Return (X, Y) of the center of cell containing provided text 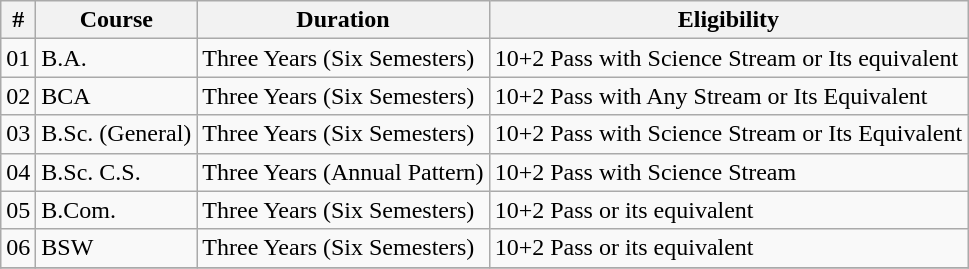
Eligibility (728, 20)
04 (18, 172)
Duration (343, 20)
10+2 Pass with Science Stream or Its equivalent (728, 58)
# (18, 20)
BCA (116, 96)
03 (18, 134)
01 (18, 58)
B.Sc. C.S. (116, 172)
05 (18, 210)
10+2 Pass with Science Stream (728, 172)
BSW (116, 248)
06 (18, 248)
10+2 Pass with Any Stream or Its Equivalent (728, 96)
02 (18, 96)
Course (116, 20)
B.A. (116, 58)
10+2 Pass with Science Stream or Its Equivalent (728, 134)
B.Com. (116, 210)
B.Sc. (General) (116, 134)
Three Years (Annual Pattern) (343, 172)
